Detect which cell encompasses the target text, then output its [X, Y] center coordinate. 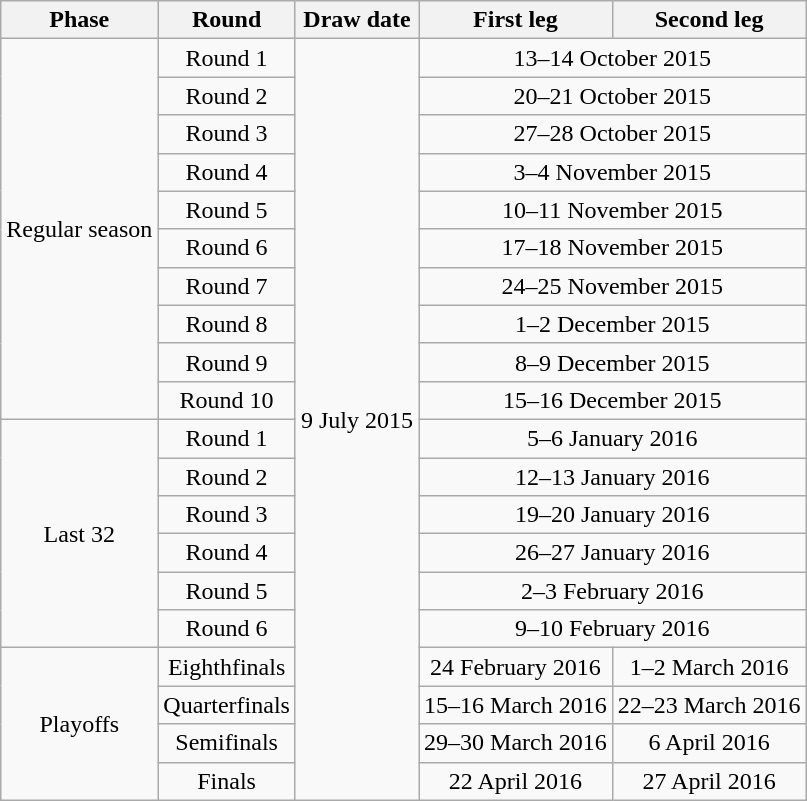
10–11 November 2015 [612, 210]
19–20 January 2016 [612, 515]
9–10 February 2016 [612, 629]
12–13 January 2016 [612, 477]
15–16 March 2016 [516, 705]
8–9 December 2015 [612, 362]
Round 7 [227, 286]
17–18 November 2015 [612, 248]
Draw date [356, 20]
27 April 2016 [709, 781]
Round 9 [227, 362]
26–27 January 2016 [612, 553]
Phase [80, 20]
6 April 2016 [709, 743]
1–2 March 2016 [709, 667]
Round 8 [227, 324]
22 April 2016 [516, 781]
Eighthfinals [227, 667]
Finals [227, 781]
1–2 December 2015 [612, 324]
Round [227, 20]
Playoffs [80, 724]
Semifinals [227, 743]
Quarterfinals [227, 705]
20–21 October 2015 [612, 96]
2–3 February 2016 [612, 591]
24 February 2016 [516, 667]
Second leg [709, 20]
9 July 2015 [356, 420]
29–30 March 2016 [516, 743]
27–28 October 2015 [612, 134]
First leg [516, 20]
22–23 March 2016 [709, 705]
24–25 November 2015 [612, 286]
5–6 January 2016 [612, 438]
Last 32 [80, 533]
13–14 October 2015 [612, 58]
15–16 December 2015 [612, 400]
3–4 November 2015 [612, 172]
Regular season [80, 230]
Round 10 [227, 400]
